From the cell containing the given text, extract its center point as (x, y) coordinate. 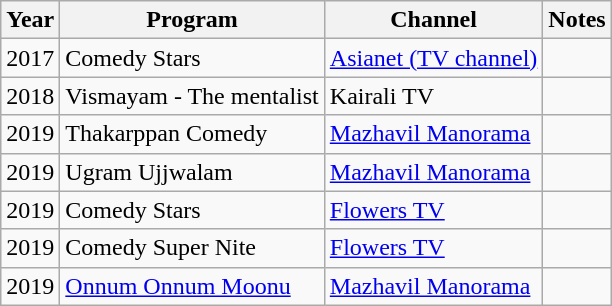
Program (192, 20)
Thakarppan Comedy (192, 134)
Channel (434, 20)
2017 (30, 58)
Ugram Ujjwalam (192, 172)
Comedy Super Nite (192, 248)
Year (30, 20)
Kairali TV (434, 96)
Onnum Onnum Moonu (192, 286)
Notes (577, 20)
Asianet (TV channel) (434, 58)
2018 (30, 96)
Vismayam - The mentalist (192, 96)
